Identify which cell holds the provided text, then report its (X, Y) central coordinate. 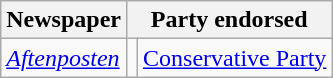
Conservative Party (235, 58)
Party endorsed (228, 20)
Aftenposten (64, 58)
Newspaper (64, 20)
